Locate the cell with the specified text and output its [X, Y] center coordinate. 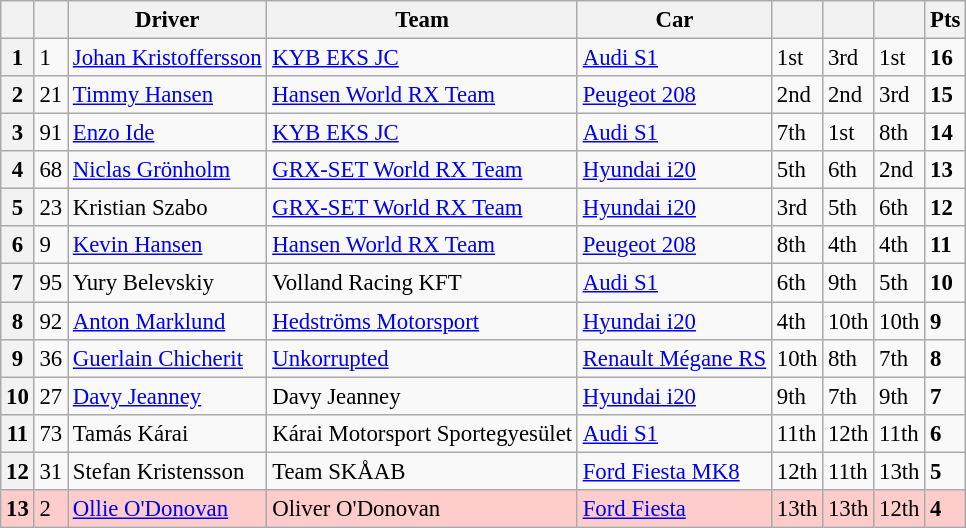
27 [50, 396]
Kristian Szabo [168, 208]
73 [50, 433]
91 [50, 133]
16 [946, 58]
Car [674, 20]
Johan Kristoffersson [168, 58]
14 [946, 133]
Ollie O'Donovan [168, 509]
Ford Fiesta [674, 509]
Driver [168, 20]
95 [50, 283]
Oliver O'Donovan [422, 509]
15 [946, 95]
36 [50, 358]
Tamás Kárai [168, 433]
68 [50, 170]
Renault Mégane RS [674, 358]
Kárai Motorsport Sportegyesület [422, 433]
Enzo Ide [168, 133]
Team [422, 20]
Guerlain Chicherit [168, 358]
3 [18, 133]
Timmy Hansen [168, 95]
Volland Racing KFT [422, 283]
Team SKÅAB [422, 471]
92 [50, 321]
Yury Belevskiy [168, 283]
Unkorrupted [422, 358]
Stefan Kristensson [168, 471]
Niclas Grönholm [168, 170]
21 [50, 95]
Anton Marklund [168, 321]
Kevin Hansen [168, 245]
Hedströms Motorsport [422, 321]
23 [50, 208]
Pts [946, 20]
Ford Fiesta MK8 [674, 471]
31 [50, 471]
